Provide the (X, Y) coordinate of the cell's center where the given text is located.  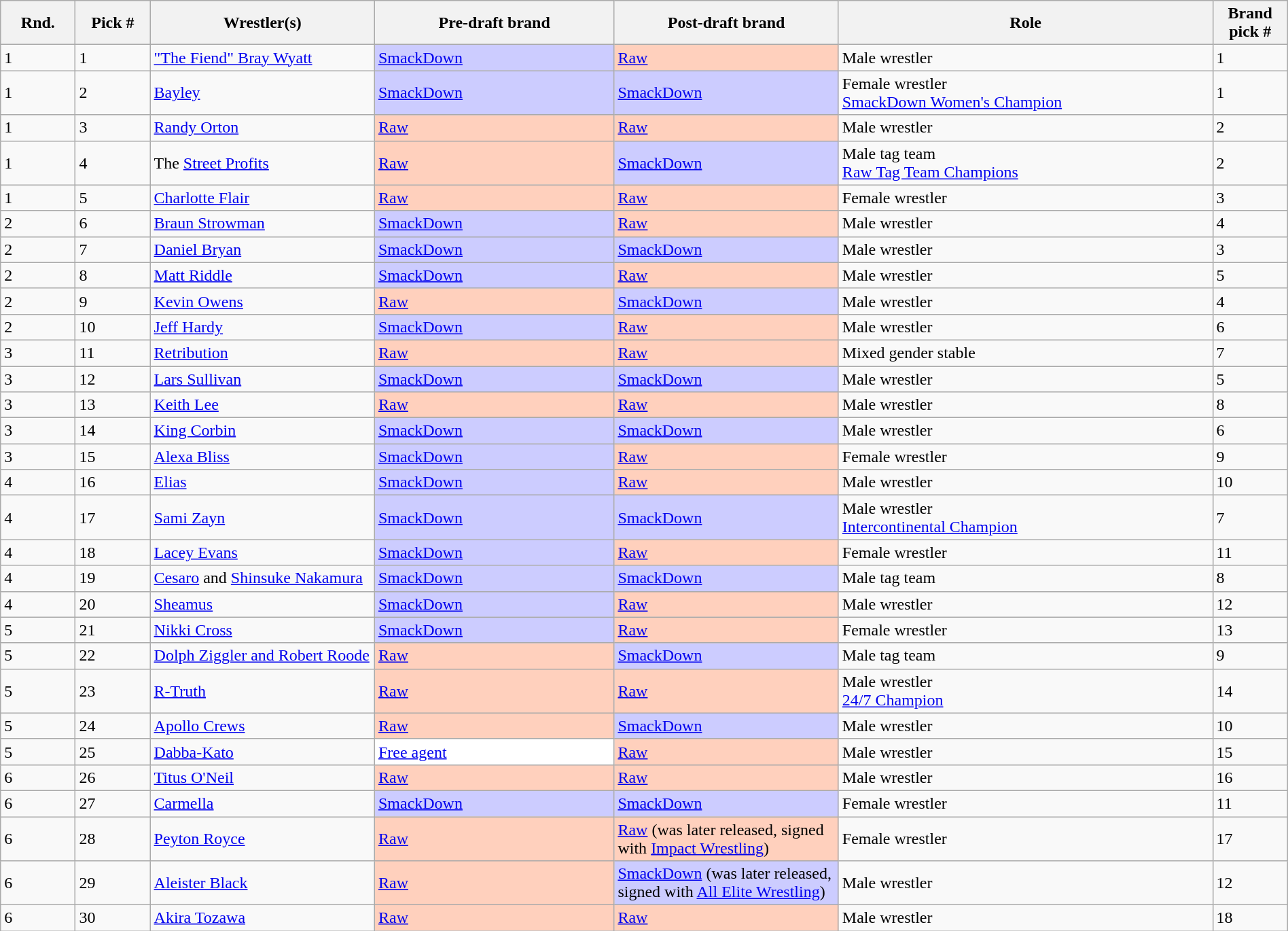
28 (113, 839)
Nikki Cross (262, 630)
Male wrestlerIntercontinental Champion (1026, 518)
The Street Profits (262, 163)
20 (113, 604)
Aleister Black (262, 883)
Carmella (262, 803)
27 (113, 803)
Kevin Owens (262, 301)
Dabba-Kato (262, 752)
Lars Sullivan (262, 379)
Jeff Hardy (262, 327)
19 (113, 578)
Braun Strowman (262, 224)
21 (113, 630)
Sheamus (262, 604)
Pre-draft brand (494, 23)
Apollo Crews (262, 726)
Peyton Royce (262, 839)
R-Truth (262, 690)
Post-draft brand (726, 23)
22 (113, 656)
Titus O'Neil (262, 777)
23 (113, 690)
"The Fiend" Bray Wyatt (262, 58)
Male tag teamRaw Tag Team Champions (1026, 163)
Sami Zayn (262, 518)
Male wrestler24/7 Champion (1026, 690)
Daniel Bryan (262, 249)
29 (113, 883)
Alexa Bliss (262, 457)
Wrestler(s) (262, 23)
Matt Riddle (262, 275)
SmackDown (was later released, signed with All Elite Wrestling) (726, 883)
Cesaro and Shinsuke Nakamura (262, 578)
Akira Tozawa (262, 918)
Retribution (262, 353)
Lacey Evans (262, 552)
Role (1026, 23)
Mixed gender stable (1026, 353)
Randy Orton (262, 128)
Keith Lee (262, 405)
Dolph Ziggler and Robert Roode (262, 656)
Pick # (113, 23)
Raw (was later released, signed with Impact Wrestling) (726, 839)
Female wrestlerSmackDown Women's Champion (1026, 92)
25 (113, 752)
Brand pick # (1250, 23)
King Corbin (262, 431)
Free agent (494, 752)
Charlotte Flair (262, 198)
Rnd. (38, 23)
30 (113, 918)
Bayley (262, 92)
Elias (262, 482)
26 (113, 777)
24 (113, 726)
